Capture the cell that displays the provided text and extract its [X, Y] central coordinate. 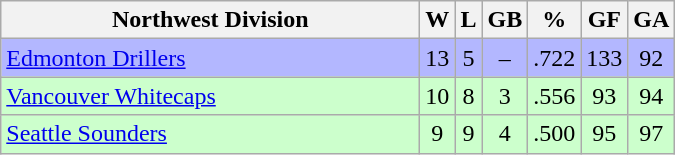
Edmonton Drillers [210, 58]
Vancouver Whitecaps [210, 96]
GA [652, 20]
94 [652, 96]
3 [505, 96]
133 [604, 58]
4 [505, 134]
8 [468, 96]
92 [652, 58]
93 [604, 96]
L [468, 20]
5 [468, 58]
– [505, 58]
Seattle Sounders [210, 134]
.722 [554, 58]
95 [604, 134]
GF [604, 20]
13 [438, 58]
.556 [554, 96]
GB [505, 20]
.500 [554, 134]
97 [652, 134]
10 [438, 96]
Northwest Division [210, 20]
% [554, 20]
W [438, 20]
